Capture the cell that displays the provided text and extract its (X, Y) central coordinate. 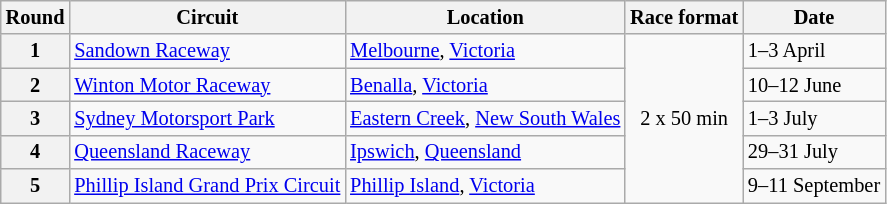
Sydney Motorsport Park (207, 118)
2 x 50 min (684, 118)
Ipswich, Queensland (485, 152)
4 (36, 152)
10–12 June (814, 85)
2 (36, 85)
Circuit (207, 17)
Phillip Island, Victoria (485, 186)
Phillip Island Grand Prix Circuit (207, 186)
29–31 July (814, 152)
Eastern Creek, New South Wales (485, 118)
1–3 April (814, 51)
Winton Motor Raceway (207, 85)
9–11 September (814, 186)
Location (485, 17)
Round (36, 17)
3 (36, 118)
5 (36, 186)
Race format (684, 17)
1–3 July (814, 118)
1 (36, 51)
Sandown Raceway (207, 51)
Melbourne, Victoria (485, 51)
Benalla, Victoria (485, 85)
Queensland Raceway (207, 152)
Date (814, 17)
